Output the [X, Y] coordinate of the center of the cell containing the given text.  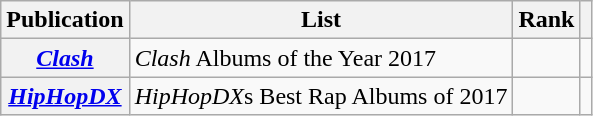
List [321, 20]
HipHopDX [65, 96]
Clash [65, 58]
HipHopDXs Best Rap Albums of 2017 [321, 96]
Clash Albums of the Year 2017 [321, 58]
Publication [65, 20]
Rank [546, 20]
